From the cell containing the given text, extract its center point as [x, y] coordinate. 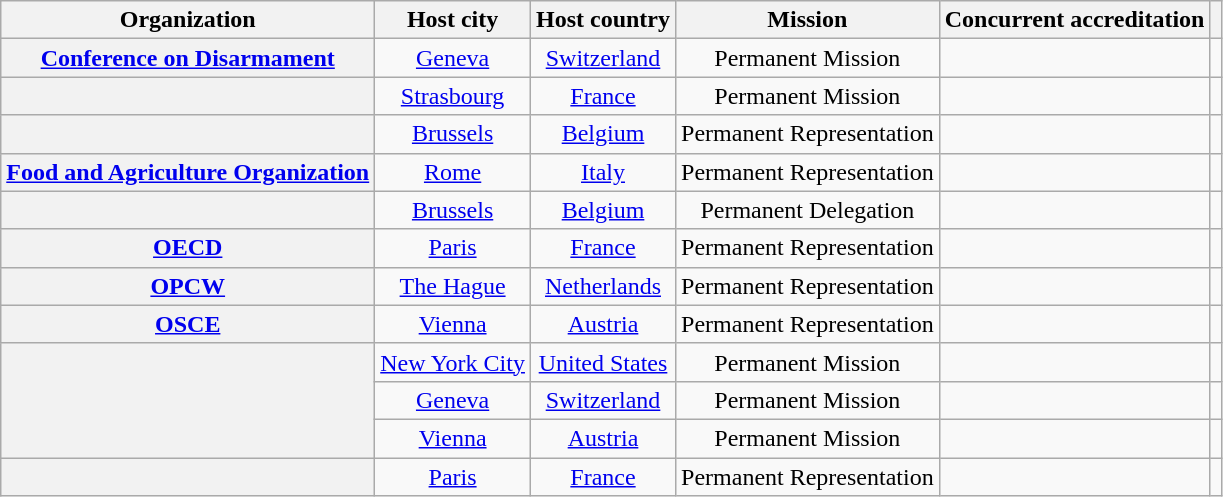
OSCE [188, 324]
Italy [602, 172]
Host city [453, 20]
Permanent Delegation [808, 210]
Food and Agriculture Organization [188, 172]
Organization [188, 20]
United States [602, 362]
OECD [188, 248]
Concurrent accreditation [1074, 20]
Strasbourg [453, 96]
Mission [808, 20]
New York City [453, 362]
OPCW [188, 286]
Conference on Disarmament [188, 58]
The Hague [453, 286]
Rome [453, 172]
Netherlands [602, 286]
Host country [602, 20]
